Provide the [X, Y] coordinate of the cell's center where the given text is located.  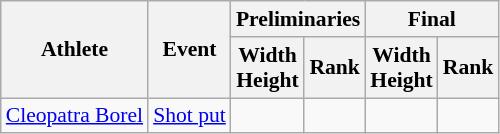
Athlete [74, 50]
Preliminaries [298, 19]
Cleopatra Borel [74, 116]
Final [432, 19]
Shot put [190, 116]
Event [190, 50]
